Find where the given text appears and provide that cell's center as (x, y) coordinate. 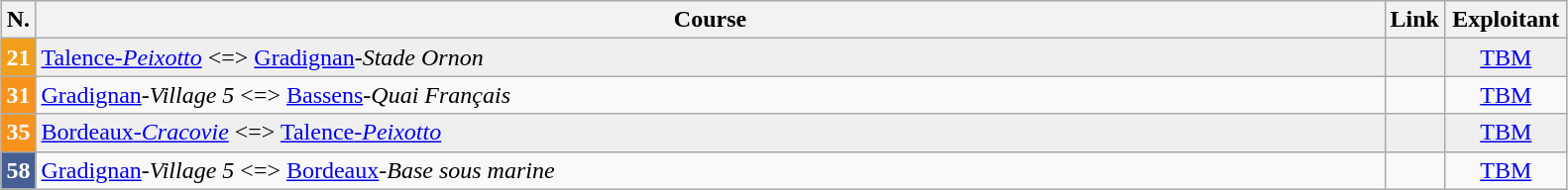
Gradignan-Village 5 <=> Bordeaux-Base sous marine (710, 170)
Gradignan-Village 5 <=> Bassens-Quai Français (710, 95)
Bordeaux-Cracovie <=> Talence-Peixotto (710, 133)
Link (1414, 20)
Course (710, 20)
31 (18, 95)
N. (18, 20)
58 (18, 170)
Exploitant (1506, 20)
21 (18, 57)
Talence-Peixotto <=> Gradignan-Stade Ornon (710, 57)
35 (18, 133)
